Locate the cell with the specified text and output its (x, y) center coordinate. 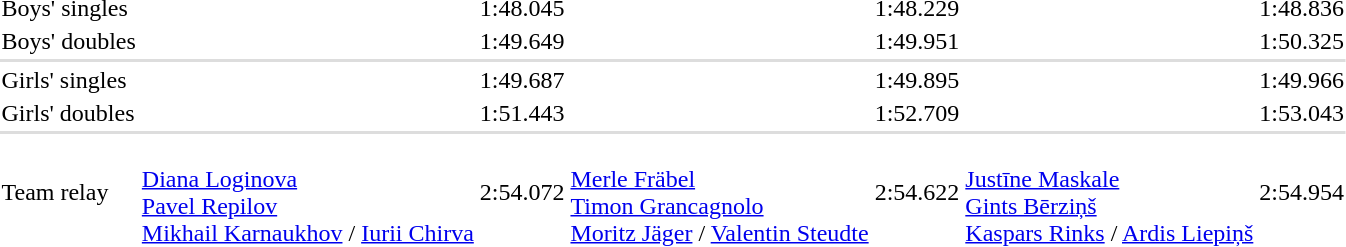
Boys' doubles (68, 41)
1:50.325 (1302, 41)
Girls' singles (68, 80)
1:53.043 (1302, 113)
1:52.709 (917, 113)
1:49.951 (917, 41)
1:49.966 (1302, 80)
1:49.649 (522, 41)
1:49.687 (522, 80)
1:51.443 (522, 113)
1:49.895 (917, 80)
Girls' doubles (68, 113)
